Identify which cell holds the provided text, then report its (X, Y) central coordinate. 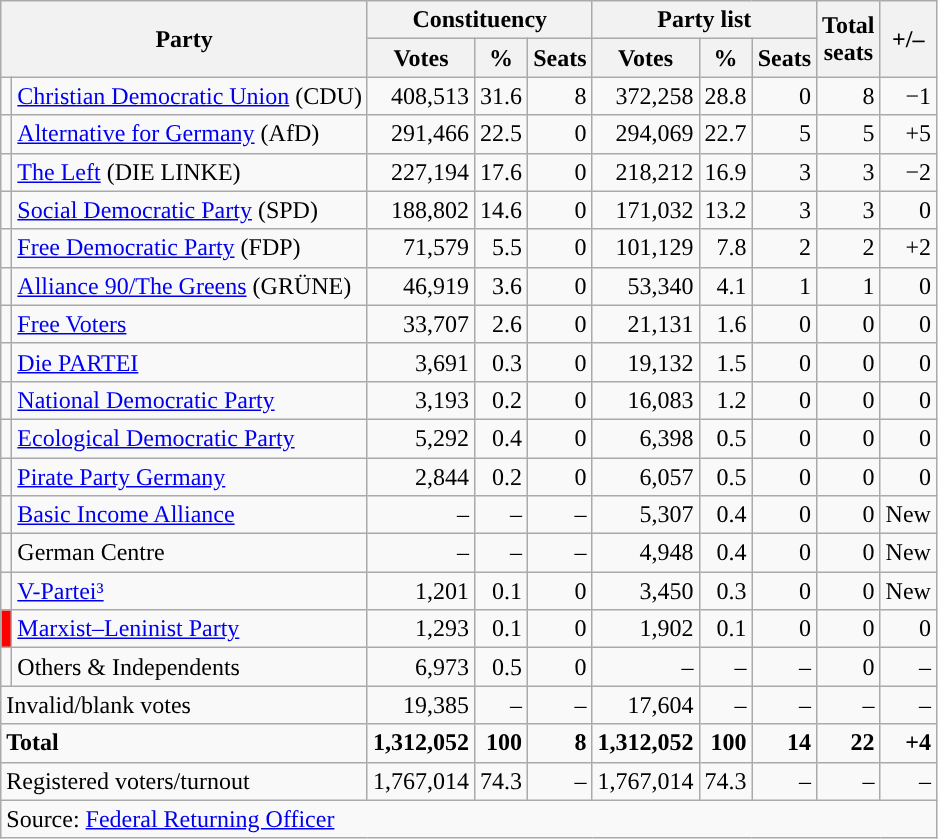
14 (784, 743)
1.2 (726, 400)
+/– (908, 39)
Free Democratic Party (FDP) (190, 248)
188,802 (420, 210)
6,398 (646, 438)
1.6 (726, 324)
−1 (908, 96)
7.8 (726, 248)
71,579 (420, 248)
21,131 (646, 324)
Alliance 90/The Greens (GRÜNE) (190, 286)
Total (184, 743)
227,194 (420, 172)
1,201 (420, 591)
1,293 (420, 629)
−2 (908, 172)
5,307 (646, 515)
6,973 (420, 667)
Others & Independents (190, 667)
Party list (704, 20)
372,258 (646, 96)
1,902 (646, 629)
17,604 (646, 705)
Die PARTEI (190, 362)
46,919 (420, 286)
22.5 (502, 134)
14.6 (502, 210)
3,691 (420, 362)
22 (849, 743)
Constituency (480, 20)
101,129 (646, 248)
+4 (908, 743)
German Centre (190, 553)
408,513 (420, 96)
5.5 (502, 248)
16,083 (646, 400)
53,340 (646, 286)
6,057 (646, 477)
The Left (DIE LINKE) (190, 172)
Basic Income Alliance (190, 515)
28.8 (726, 96)
Marxist–Leninist Party (190, 629)
2.6 (502, 324)
Party (184, 39)
4,948 (646, 553)
Christian Democratic Union (CDU) (190, 96)
294,069 (646, 134)
17.6 (502, 172)
+5 (908, 134)
Free Voters (190, 324)
171,032 (646, 210)
22.7 (726, 134)
3,193 (420, 400)
33,707 (420, 324)
3,450 (646, 591)
Totalseats (849, 39)
218,212 (646, 172)
2,844 (420, 477)
Alternative for Germany (AfD) (190, 134)
31.6 (502, 96)
Invalid/blank votes (184, 705)
Ecological Democratic Party (190, 438)
4.1 (726, 286)
Source: Federal Returning Officer (469, 819)
1.5 (726, 362)
Social Democratic Party (SPD) (190, 210)
3.6 (502, 286)
Registered voters/turnout (184, 781)
5,292 (420, 438)
291,466 (420, 134)
16.9 (726, 172)
13.2 (726, 210)
19,132 (646, 362)
National Democratic Party (190, 400)
19,385 (420, 705)
+2 (908, 248)
V-Partei³ (190, 591)
Pirate Party Germany (190, 477)
